From the cell containing the given text, extract its center point as (x, y) coordinate. 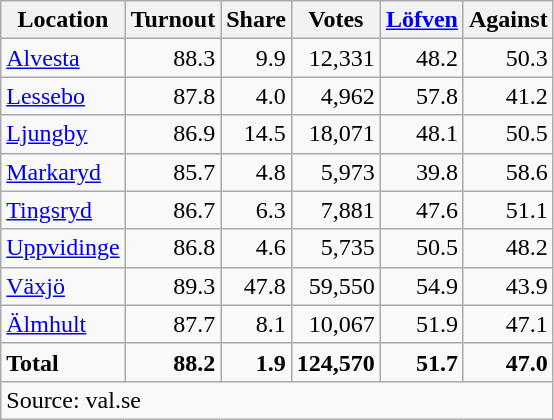
89.3 (173, 286)
4.0 (256, 96)
58.6 (508, 172)
5,973 (336, 172)
51.7 (422, 362)
39.8 (422, 172)
59,550 (336, 286)
18,071 (336, 134)
Älmhult (63, 324)
Against (508, 20)
10,067 (336, 324)
87.8 (173, 96)
86.8 (173, 248)
Uppvidinge (63, 248)
14.5 (256, 134)
47.6 (422, 210)
Votes (336, 20)
86.7 (173, 210)
47.0 (508, 362)
6.3 (256, 210)
88.3 (173, 58)
4.8 (256, 172)
12,331 (336, 58)
Växjö (63, 286)
47.1 (508, 324)
51.9 (422, 324)
48.1 (422, 134)
124,570 (336, 362)
57.8 (422, 96)
8.1 (256, 324)
43.9 (508, 286)
Source: val.se (277, 400)
4.6 (256, 248)
Total (63, 362)
Share (256, 20)
7,881 (336, 210)
5,735 (336, 248)
51.1 (508, 210)
Markaryd (63, 172)
85.7 (173, 172)
4,962 (336, 96)
9.9 (256, 58)
87.7 (173, 324)
41.2 (508, 96)
47.8 (256, 286)
86.9 (173, 134)
Turnout (173, 20)
Lessebo (63, 96)
Ljungby (63, 134)
Location (63, 20)
88.2 (173, 362)
50.3 (508, 58)
54.9 (422, 286)
1.9 (256, 362)
Tingsryd (63, 210)
Alvesta (63, 58)
Löfven (422, 20)
